Pinpoint the cell where the given text exists, returning its (x, y) midpoint coordinate. 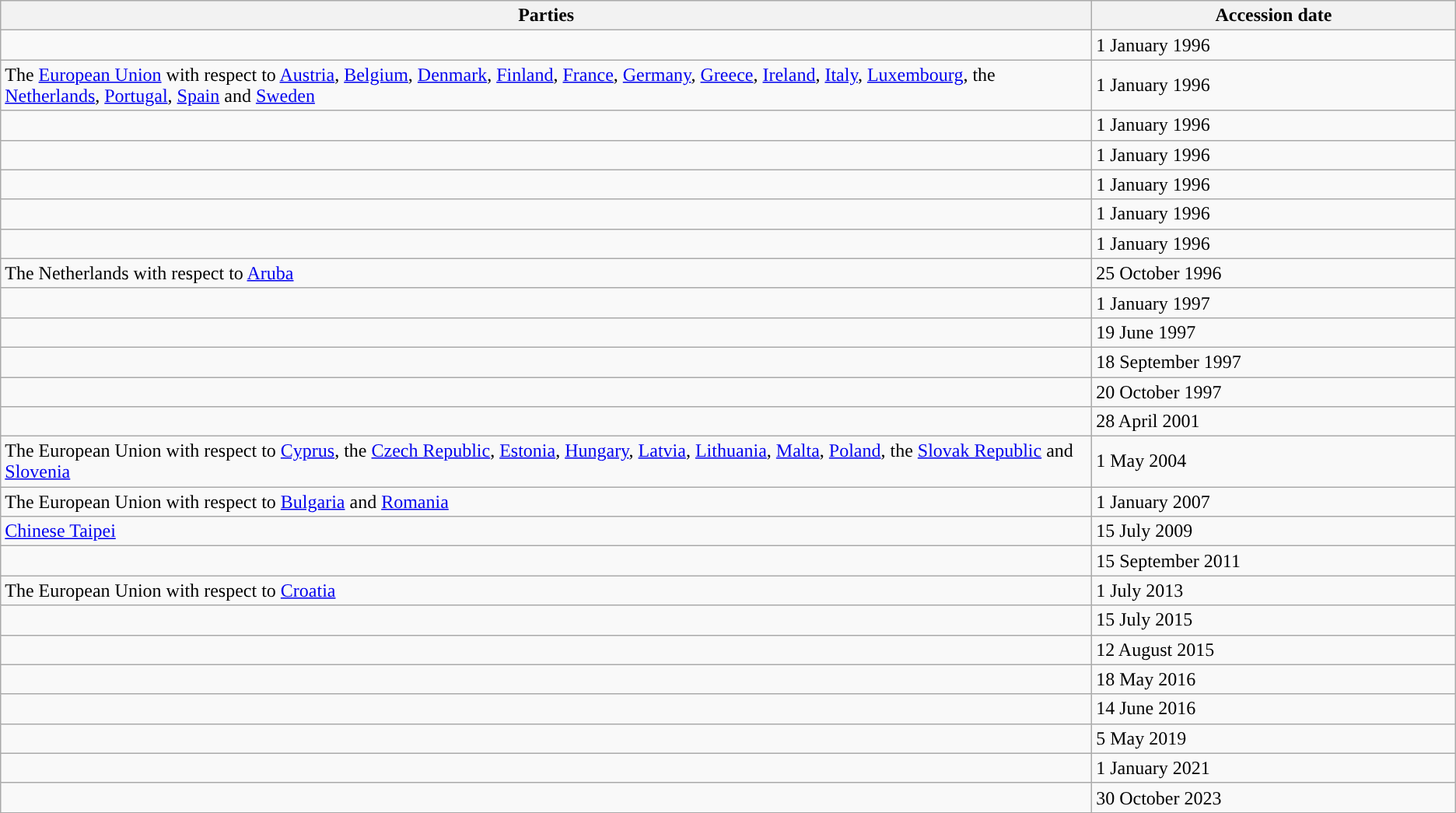
15 July 2009 (1274, 531)
1 January 2021 (1274, 768)
1 January 1997 (1274, 303)
Parties (546, 16)
28 April 2001 (1274, 422)
The European Union with respect to Bulgaria and Romania (546, 502)
1 May 2004 (1274, 462)
20 October 1997 (1274, 391)
1 July 2013 (1274, 590)
Accession date (1274, 16)
18 September 1997 (1274, 362)
30 October 2023 (1274, 797)
Chinese Taipei (546, 531)
The Netherlands with respect to Aruba (546, 273)
15 September 2011 (1274, 561)
5 May 2019 (1274, 738)
14 June 2016 (1274, 709)
12 August 2015 (1274, 650)
19 June 1997 (1274, 332)
25 October 1996 (1274, 273)
15 July 2015 (1274, 620)
The European Union with respect to Cyprus, the Czech Republic, Estonia, Hungary, Latvia, Lithuania, Malta, Poland, the Slovak Republic and Slovenia (546, 462)
The European Union with respect to Croatia (546, 590)
1 January 2007 (1274, 502)
18 May 2016 (1274, 679)
